Locate the cell with the specified text and output its [x, y] center coordinate. 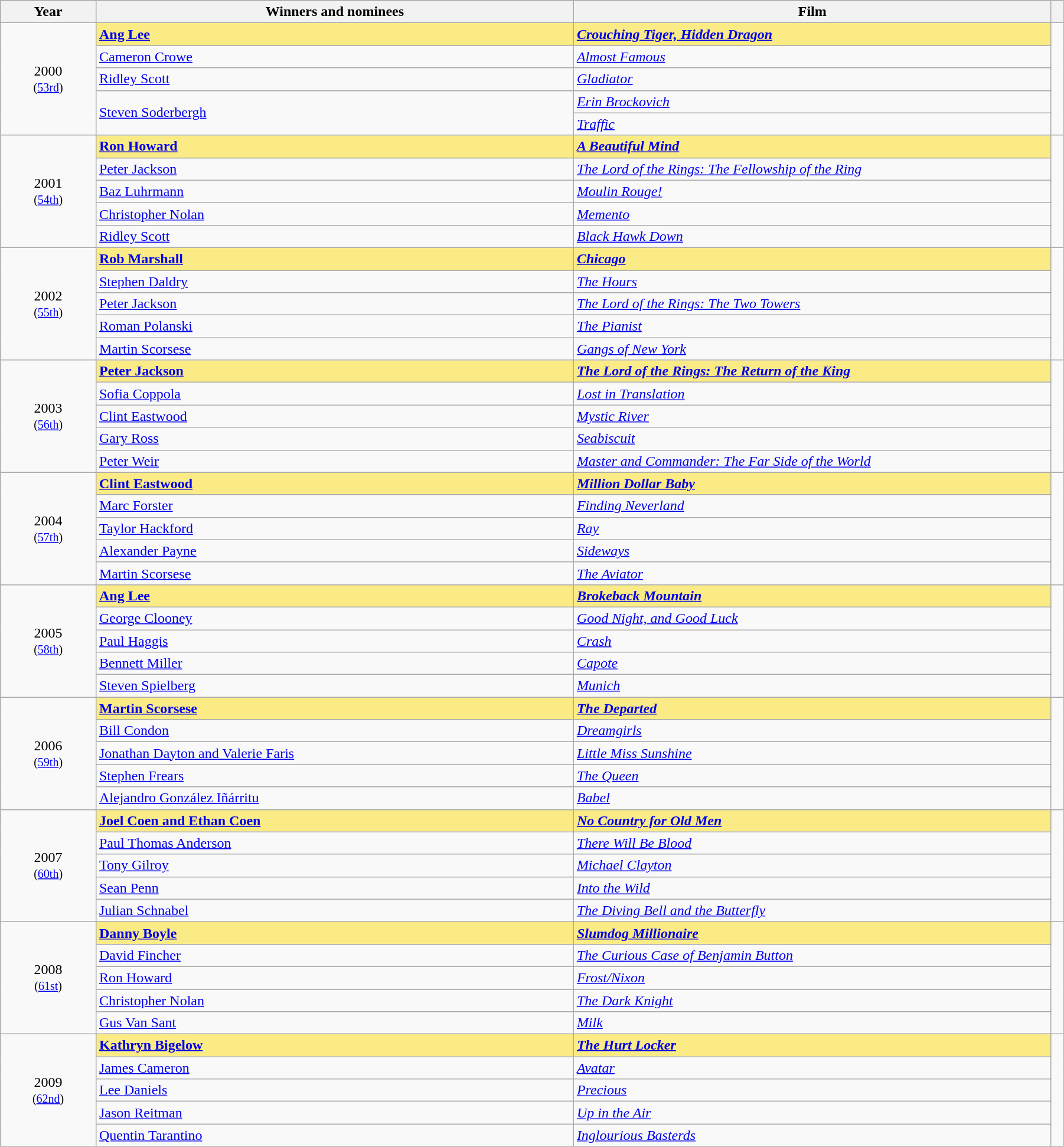
Slumdog Millionaire [812, 933]
Avatar [812, 1068]
Finding Neverland [812, 506]
Little Miss Sunshine [812, 753]
Steven Spielberg [334, 686]
2003(56th) [48, 416]
Film [812, 12]
Good Night, and Good Luck [812, 618]
David Fincher [334, 955]
2001(54th) [48, 191]
Black Hawk Down [812, 236]
Bennett Miller [334, 664]
Danny Boyle [334, 933]
The Lord of the Rings: The Fellowship of the Ring [812, 169]
No Country for Old Men [812, 821]
Into the Wild [812, 888]
2000(53rd) [48, 79]
Ray [812, 528]
Capote [812, 664]
Michael Clayton [812, 865]
Jonathan Dayton and Valerie Faris [334, 753]
Jason Reitman [334, 1113]
Gus Van Sant [334, 1023]
2008(61st) [48, 978]
Gangs of New York [812, 349]
The Lord of the Rings: The Two Towers [812, 304]
Winners and nominees [334, 12]
Up in the Air [812, 1113]
Million Dollar Baby [812, 483]
Julian Schnabel [334, 910]
Taylor Hackford [334, 528]
Seabiscuit [812, 439]
Cameron Crowe [334, 57]
The Hours [812, 282]
Milk [812, 1023]
A Beautiful Mind [812, 146]
2006(59th) [48, 753]
The Dark Knight [812, 1001]
Rob Marshall [334, 259]
Dreamgirls [812, 731]
Tony Gilroy [334, 865]
Master and Commander: The Far Side of the World [812, 461]
George Clooney [334, 618]
Sean Penn [334, 888]
Chicago [812, 259]
Inglourious Basterds [812, 1135]
2002(55th) [48, 303]
Steven Soderbergh [334, 113]
Joel Coen and Ethan Coen [334, 821]
There Will Be Blood [812, 843]
Crash [812, 641]
The Lord of the Rings: The Return of the King [812, 371]
Marc Forster [334, 506]
Baz Luhrmann [334, 191]
Lee Daniels [334, 1090]
Bill Condon [334, 731]
Frost/Nixon [812, 978]
Munich [812, 686]
Stephen Daldry [334, 282]
2004(57th) [48, 528]
2007(60th) [48, 865]
Paul Haggis [334, 641]
The Queen [812, 776]
Mystic River [812, 416]
Lost in Translation [812, 394]
Peter Weir [334, 461]
Precious [812, 1090]
Kathryn Bigelow [334, 1045]
Sofia Coppola [334, 394]
The Departed [812, 708]
Alexander Payne [334, 551]
Memento [812, 214]
Moulin Rouge! [812, 191]
Brokeback Mountain [812, 596]
The Curious Case of Benjamin Button [812, 955]
The Pianist [812, 326]
James Cameron [334, 1068]
Almost Famous [812, 57]
Traffic [812, 124]
2005(58th) [48, 641]
Erin Brockovich [812, 102]
Roman Polanski [334, 326]
The Hurt Locker [812, 1045]
Babel [812, 798]
2009(62nd) [48, 1090]
Crouching Tiger, Hidden Dragon [812, 34]
Sideways [812, 551]
Paul Thomas Anderson [334, 843]
Stephen Frears [334, 776]
Year [48, 12]
The Aviator [812, 573]
Gladiator [812, 79]
Gary Ross [334, 439]
The Diving Bell and the Butterfly [812, 910]
Alejandro González Iñárritu [334, 798]
Quentin Tarantino [334, 1135]
